Return the (X, Y) coordinate for the center point of the cell that contains the specified text.  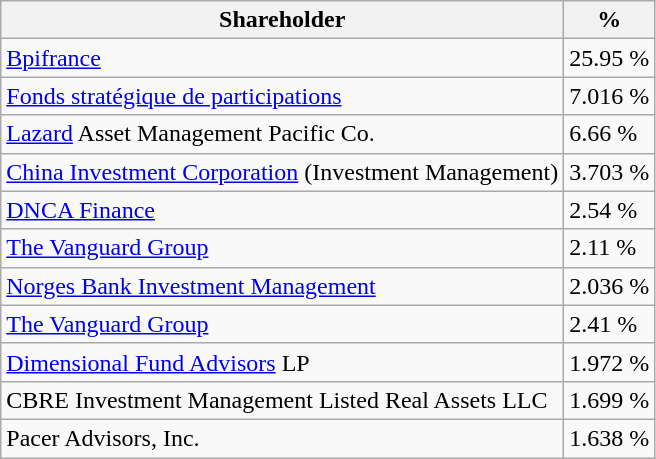
Fonds stratégique de participations (282, 96)
2.41 % (610, 324)
Pacer Advisors, Inc. (282, 438)
2.11 % (610, 248)
% (610, 20)
CBRE Investment Management Listed Real Assets LLC (282, 400)
Dimensional Fund Advisors LP (282, 362)
Shareholder (282, 20)
7.016 % (610, 96)
2.036 % (610, 286)
25.95 % (610, 58)
1.972 % (610, 362)
Lazard Asset Management Pacific Co. (282, 134)
1.638 % (610, 438)
DNCA Finance (282, 210)
1.699 % (610, 400)
Bpifrance (282, 58)
6.66 % (610, 134)
China Investment Corporation (Investment Management) (282, 172)
Norges Bank Investment Management (282, 286)
3.703 % (610, 172)
2.54 % (610, 210)
